Extract the [X, Y] coordinate from the center of the cell holding the provided text.  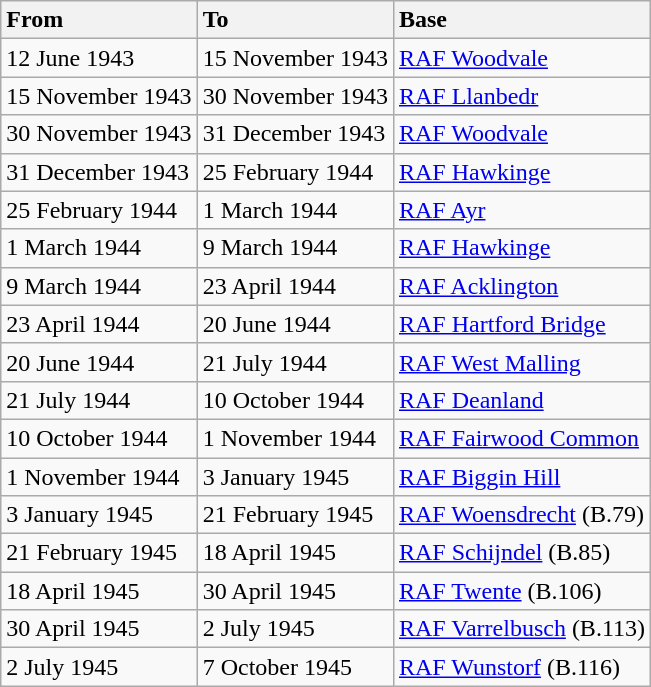
RAF Woensdrecht (B.79) [522, 515]
RAF Biggin Hill [522, 477]
RAF Fairwood Common [522, 438]
RAF Wunstorf (B.116) [522, 667]
Base [522, 20]
From [99, 20]
RAF Schijndel (B.85) [522, 553]
RAF Varrelbusch (B.113) [522, 629]
RAF Deanland [522, 400]
7 October 1945 [295, 667]
12 June 1943 [99, 58]
RAF Hartford Bridge [522, 324]
RAF West Malling [522, 362]
RAF Acklington [522, 286]
RAF Twente (B.106) [522, 591]
RAF Ayr [522, 210]
RAF Llanbedr [522, 96]
To [295, 20]
